Output the (x, y) coordinate of the center of the cell containing the given text.  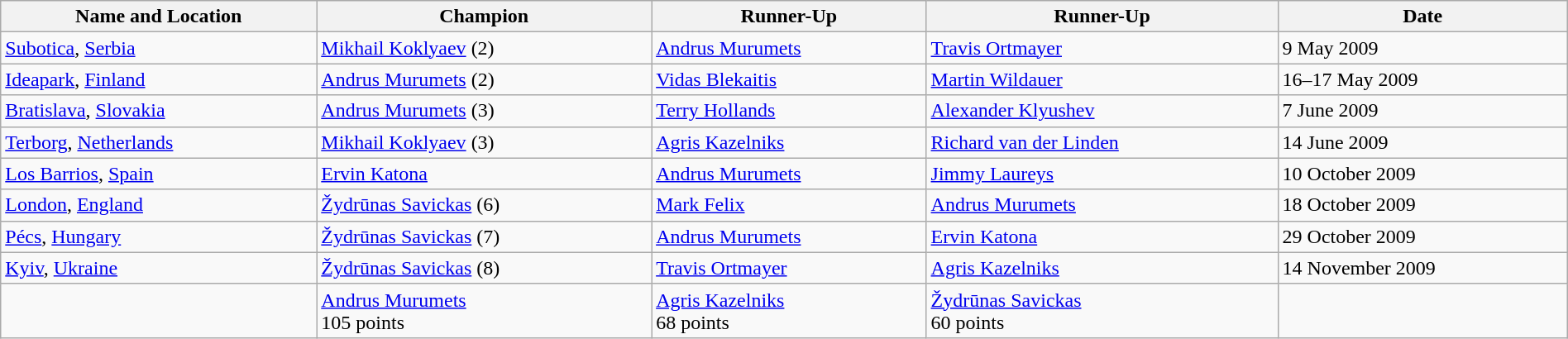
Mikhail Koklyaev (3) (485, 142)
Agris Kazelniks 68 points (789, 311)
16–17 May 2009 (1422, 79)
Terry Hollands (789, 111)
Richard van der Linden (1102, 142)
Vidas Blekaitis (789, 79)
Alexander Klyushev (1102, 111)
Andrus Murumets 105 points (485, 311)
10 October 2009 (1422, 174)
Date (1422, 17)
Andrus Murumets (3) (485, 111)
Andrus Murumets (2) (485, 79)
Žydrūnas Savickas 60 points (1102, 311)
Subotica, Serbia (159, 48)
Jimmy Laureys (1102, 174)
Mikhail Koklyaev (2) (485, 48)
Kyiv, Ukraine (159, 268)
Bratislava, Slovakia (159, 111)
Name and Location (159, 17)
Žydrūnas Savickas (8) (485, 268)
Ideapark, Finland (159, 79)
Terborg, Netherlands (159, 142)
14 November 2009 (1422, 268)
18 October 2009 (1422, 205)
Žydrūnas Savickas (7) (485, 236)
Mark Felix (789, 205)
Žydrūnas Savickas (6) (485, 205)
Champion (485, 17)
7 June 2009 (1422, 111)
9 May 2009 (1422, 48)
Martin Wildauer (1102, 79)
14 June 2009 (1422, 142)
London, England (159, 205)
Pécs, Hungary (159, 236)
29 October 2009 (1422, 236)
Los Barrios, Spain (159, 174)
